Identify which cell holds the provided text, then report its (X, Y) central coordinate. 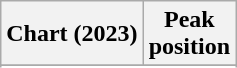
Chart (2023) (72, 34)
Peakposition (189, 34)
